Search for the cell housing the specified text and yield its (X, Y) center coordinate. 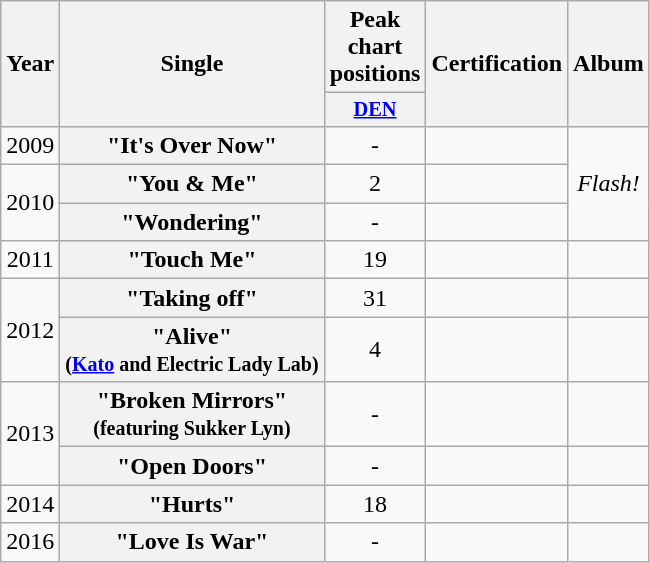
"Love Is War" (192, 542)
DEN (375, 110)
"Open Doors" (192, 466)
Certification (497, 64)
31 (375, 298)
2010 (30, 203)
18 (375, 504)
Year (30, 64)
2014 (30, 504)
2009 (30, 145)
Peak chart positions (375, 47)
2 (375, 184)
Single (192, 64)
"Touch Me" (192, 260)
"You & Me" (192, 184)
"Broken Mirrors"(featuring Sukker Lyn) (192, 414)
Flash! (609, 183)
2016 (30, 542)
"Hurts" (192, 504)
"It's Over Now" (192, 145)
"Alive" (Kato and Electric Lady Lab) (192, 350)
"Wondering" (192, 222)
2011 (30, 260)
19 (375, 260)
2013 (30, 434)
Album (609, 64)
"Taking off" (192, 298)
4 (375, 350)
2012 (30, 330)
